Output the [X, Y] coordinate of the center of the cell containing the given text.  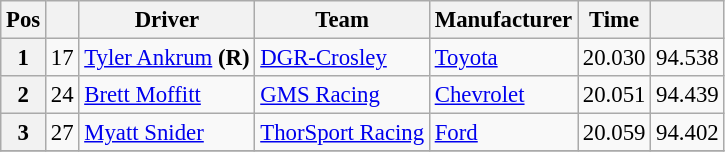
2 [24, 95]
20.059 [614, 133]
DGR-Crosley [342, 58]
Chevrolet [503, 95]
Myatt Snider [167, 133]
Time [614, 20]
27 [62, 133]
ThorSport Racing [342, 133]
3 [24, 133]
Ford [503, 133]
1 [24, 58]
20.030 [614, 58]
Manufacturer [503, 20]
94.402 [688, 133]
GMS Racing [342, 95]
94.439 [688, 95]
Driver [167, 20]
Toyota [503, 58]
17 [62, 58]
24 [62, 95]
Pos [24, 20]
Brett Moffitt [167, 95]
Team [342, 20]
20.051 [614, 95]
Tyler Ankrum (R) [167, 58]
94.538 [688, 58]
